Scan for the cell matching the given text and deliver its [X, Y] coordinate at center. 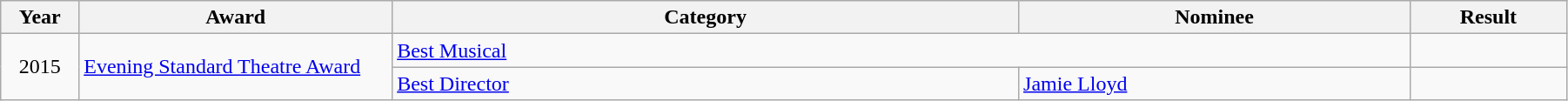
Result [1488, 17]
Award [236, 17]
Year [40, 17]
Jamie Lloyd [1215, 84]
Evening Standard Theatre Award [236, 67]
Category [706, 17]
2015 [40, 67]
Nominee [1215, 17]
Best Musical [901, 50]
Best Director [706, 84]
